From the cell containing the given text, extract its center point as [X, Y] coordinate. 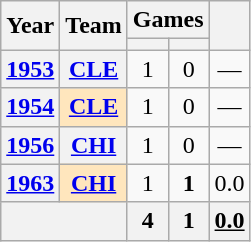
1953 [30, 69]
1954 [30, 107]
1963 [30, 183]
Year [30, 26]
Team [94, 26]
1956 [30, 145]
4 [148, 221]
Games [168, 20]
